Extract the (X, Y) coordinate from the center of the cell holding the provided text.  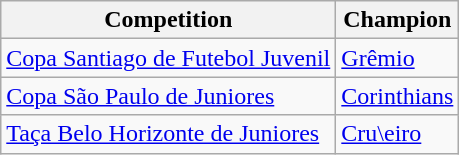
Grêmio (398, 58)
Corinthians (398, 96)
Champion (398, 20)
Cru\eiro (398, 134)
Competition (168, 20)
Copa Santiago de Futebol Juvenil (168, 58)
Taça Belo Horizonte de Juniores (168, 134)
Copa São Paulo de Juniores (168, 96)
